Determine the [x, y] coordinate at the center of the cell enclosing the given text.  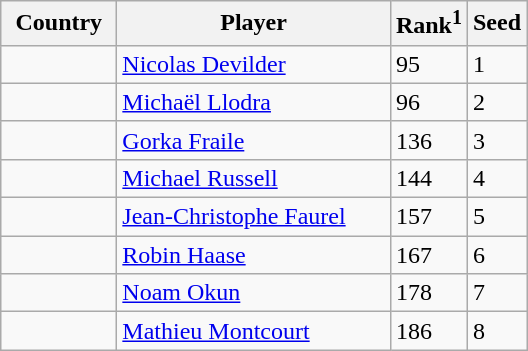
Player [254, 24]
Seed [496, 24]
Country [59, 24]
3 [496, 140]
Jean-Christophe Faurel [254, 217]
5 [496, 217]
95 [428, 64]
144 [428, 178]
Noam Okun [254, 293]
Gorka Fraile [254, 140]
2 [496, 102]
Michael Russell [254, 178]
178 [428, 293]
Nicolas Devilder [254, 64]
8 [496, 331]
96 [428, 102]
186 [428, 331]
Mathieu Montcourt [254, 331]
1 [496, 64]
7 [496, 293]
157 [428, 217]
Robin Haase [254, 255]
4 [496, 178]
Michaël Llodra [254, 102]
167 [428, 255]
136 [428, 140]
6 [496, 255]
Rank1 [428, 24]
